Output the [x, y] coordinate of the center of the cell containing the given text.  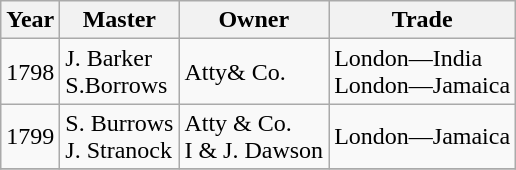
1798 [30, 72]
Trade [422, 20]
London—IndiaLondon—Jamaica [422, 72]
Year [30, 20]
Atty & Co.I & J. Dawson [254, 136]
Master [120, 20]
Atty& Co. [254, 72]
J. BarkerS.Borrows [120, 72]
Owner [254, 20]
1799 [30, 136]
London—Jamaica [422, 136]
S. BurrowsJ. Stranock [120, 136]
